Pinpoint the cell where the given text exists, returning its (x, y) midpoint coordinate. 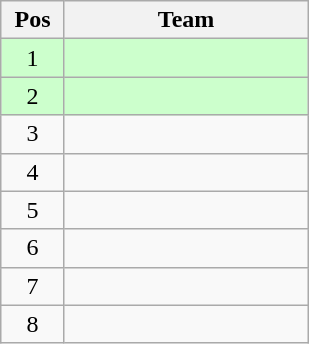
2 (33, 96)
8 (33, 324)
3 (33, 134)
1 (33, 58)
6 (33, 248)
4 (33, 172)
Pos (33, 20)
Team (186, 20)
5 (33, 210)
7 (33, 286)
